For the text-containing cell, return its midpoint in (X, Y) coordinate format. 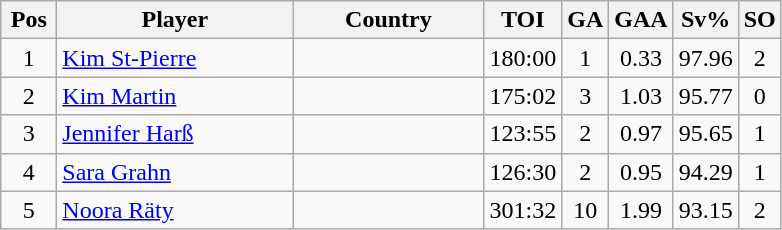
Kim Martin (175, 96)
SO (760, 20)
123:55 (523, 134)
Kim St-Pierre (175, 58)
Noora Räty (175, 210)
5 (29, 210)
4 (29, 172)
Sv% (706, 20)
180:00 (523, 58)
Country (388, 20)
1.03 (641, 96)
93.15 (706, 210)
0.33 (641, 58)
126:30 (523, 172)
Sara Grahn (175, 172)
95.77 (706, 96)
0.97 (641, 134)
GA (586, 20)
Jennifer Harß (175, 134)
Pos (29, 20)
94.29 (706, 172)
0.95 (641, 172)
175:02 (523, 96)
0 (760, 96)
10 (586, 210)
97.96 (706, 58)
95.65 (706, 134)
301:32 (523, 210)
Player (175, 20)
TOI (523, 20)
1.99 (641, 210)
GAA (641, 20)
